From the cell containing the given text, extract its center point as (x, y) coordinate. 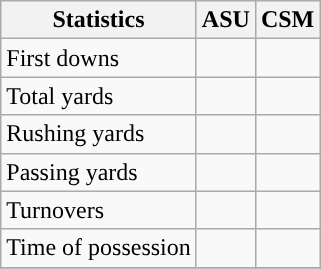
CSM (287, 20)
Statistics (99, 20)
Total yards (99, 96)
Rushing yards (99, 134)
Time of possession (99, 248)
Turnovers (99, 210)
First downs (99, 58)
Passing yards (99, 172)
ASU (226, 20)
